Provide the (x, y) coordinate of the cell's center where the given text is located.  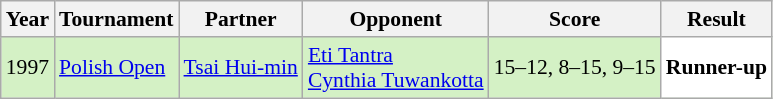
Opponent (396, 19)
Tournament (116, 19)
Eti Tantra Cynthia Tuwankotta (396, 68)
Runner-up (716, 68)
15–12, 8–15, 9–15 (575, 68)
Result (716, 19)
Year (28, 19)
Score (575, 19)
Tsai Hui-min (241, 68)
Polish Open (116, 68)
1997 (28, 68)
Partner (241, 19)
